Provide the [X, Y] coordinate of the cell's center where the given text is located.  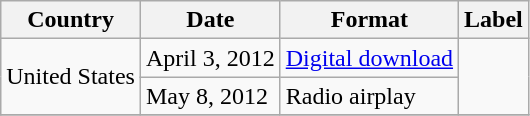
May 8, 2012 [210, 96]
United States [71, 77]
Country [71, 20]
Digital download [369, 58]
Date [210, 20]
April 3, 2012 [210, 58]
Radio airplay [369, 96]
Format [369, 20]
Label [494, 20]
